For the text-containing cell, return its midpoint in (x, y) coordinate format. 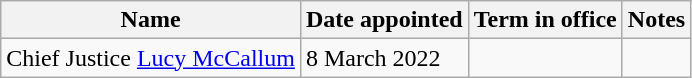
8 March 2022 (384, 58)
Term in office (545, 20)
Name (151, 20)
Date appointed (384, 20)
Chief Justice Lucy McCallum (151, 58)
Notes (656, 20)
